Return (x, y) of the center of cell containing provided text 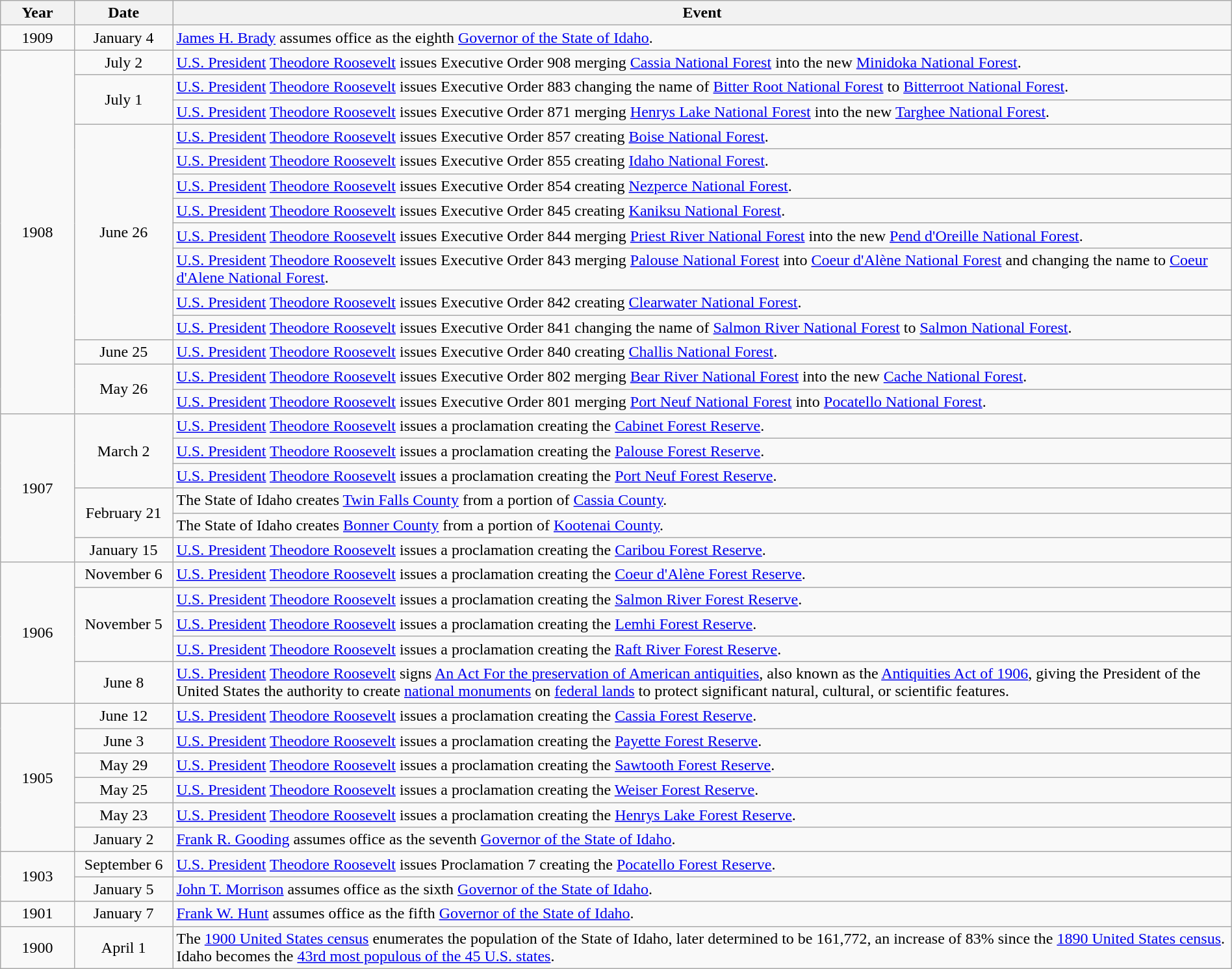
June 8 (123, 682)
June 25 (123, 352)
U.S. President Theodore Roosevelt issues a proclamation creating the Weiser Forest Reserve. (702, 790)
U.S. President Theodore Roosevelt issues Executive Order 840 creating Challis National Forest. (702, 352)
U.S. President Theodore Roosevelt issues a proclamation creating the Coeur d'Alène Forest Reserve. (702, 575)
June 3 (123, 740)
The State of Idaho creates Twin Falls County from a portion of Cassia County. (702, 500)
U.S. President Theodore Roosevelt issues Proclamation 7 creating the Pocatello Forest Reserve. (702, 864)
September 6 (123, 864)
U.S. President Theodore Roosevelt issues a proclamation creating the Lemhi Forest Reserve. (702, 624)
U.S. President Theodore Roosevelt issues a proclamation creating the Henrys Lake Forest Reserve. (702, 815)
U.S. President Theodore Roosevelt issues Executive Order 883 changing the name of Bitter Root National Forest to Bitterroot National Forest. (702, 87)
U.S. President Theodore Roosevelt issues Executive Order 857 creating Boise National Forest. (702, 136)
1900 (38, 948)
February 21 (123, 513)
1908 (38, 232)
November 6 (123, 575)
John T. Morrison assumes office as the sixth Governor of the State of Idaho. (702, 889)
March 2 (123, 451)
U.S. President Theodore Roosevelt issues a proclamation creating the Cassia Forest Reserve. (702, 716)
U.S. President Theodore Roosevelt issues Executive Order 844 merging Priest River National Forest into the new Pend d'Oreille National Forest. (702, 235)
1903 (38, 877)
U.S. President Theodore Roosevelt issues a proclamation creating the Palouse Forest Reserve. (702, 451)
June 26 (123, 232)
U.S. President Theodore Roosevelt issues a proclamation creating the Sawtooth Forest Reserve. (702, 766)
U.S. President Theodore Roosevelt issues a proclamation creating the Raft River Forest Reserve. (702, 649)
U.S. President Theodore Roosevelt issues Executive Order 842 creating Clearwater National Forest. (702, 302)
July 2 (123, 62)
July 1 (123, 99)
Event (702, 13)
January 4 (123, 38)
May 23 (123, 815)
Year (38, 13)
U.S. President Theodore Roosevelt issues Executive Order 802 merging Bear River National Forest into the new Cache National Forest. (702, 377)
U.S. President Theodore Roosevelt issues Executive Order 908 merging Cassia National Forest into the new Minidoka National Forest. (702, 62)
May 26 (123, 389)
U.S. President Theodore Roosevelt issues Executive Order 871 merging Henrys Lake National Forest into the new Targhee National Forest. (702, 112)
U.S. President Theodore Roosevelt issues Executive Order 854 creating Nezperce National Forest. (702, 186)
January 2 (123, 840)
1907 (38, 488)
November 5 (123, 624)
U.S. President Theodore Roosevelt issues a proclamation creating the Cabinet Forest Reserve. (702, 426)
U.S. President Theodore Roosevelt issues Executive Order 841 changing the name of Salmon River National Forest to Salmon National Forest. (702, 327)
May 29 (123, 766)
Frank R. Gooding assumes office as the seventh Governor of the State of Idaho. (702, 840)
Date (123, 13)
January 7 (123, 914)
U.S. President Theodore Roosevelt issues a proclamation creating the Caribou Forest Reserve. (702, 550)
1901 (38, 914)
1905 (38, 777)
U.S. President Theodore Roosevelt issues a proclamation creating the Port Neuf Forest Reserve. (702, 476)
U.S. President Theodore Roosevelt issues a proclamation creating the Salmon River Forest Reserve. (702, 599)
Frank W. Hunt assumes office as the fifth Governor of the State of Idaho. (702, 914)
U.S. President Theodore Roosevelt issues a proclamation creating the Payette Forest Reserve. (702, 740)
January 15 (123, 550)
1909 (38, 38)
U.S. President Theodore Roosevelt issues Executive Order 801 merging Port Neuf National Forest into Pocatello National Forest. (702, 402)
June 12 (123, 716)
April 1 (123, 948)
The State of Idaho creates Bonner County from a portion of Kootenai County. (702, 525)
U.S. President Theodore Roosevelt issues Executive Order 855 creating Idaho National Forest. (702, 161)
James H. Brady assumes office as the eighth Governor of the State of Idaho. (702, 38)
1906 (38, 633)
May 25 (123, 790)
U.S. President Theodore Roosevelt issues Executive Order 845 creating Kaniksu National Forest. (702, 211)
January 5 (123, 889)
